Return the (X, Y) coordinate for the center point of the cell that contains the specified text.  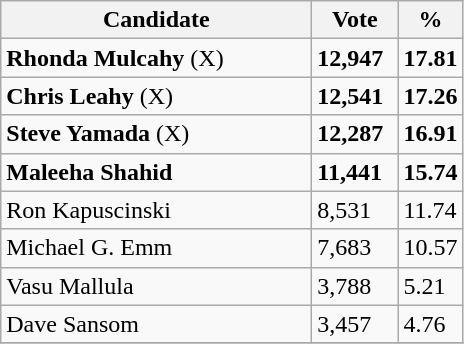
16.91 (430, 134)
% (430, 20)
11.74 (430, 210)
Candidate (156, 20)
5.21 (430, 286)
Vote (355, 20)
10.57 (430, 248)
7,683 (355, 248)
3,788 (355, 286)
Vasu Mallula (156, 286)
Rhonda Mulcahy (X) (156, 58)
11,441 (355, 172)
Dave Sansom (156, 324)
12,541 (355, 96)
Chris Leahy (X) (156, 96)
Michael G. Emm (156, 248)
12,947 (355, 58)
Steve Yamada (X) (156, 134)
Maleeha Shahid (156, 172)
8,531 (355, 210)
3,457 (355, 324)
Ron Kapuscinski (156, 210)
12,287 (355, 134)
17.81 (430, 58)
4.76 (430, 324)
17.26 (430, 96)
15.74 (430, 172)
